Output the [x, y] coordinate of the center of the cell containing the given text.  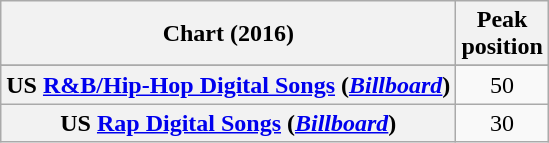
US R&B/Hip-Hop Digital Songs (Billboard) [228, 85]
Peakposition [502, 34]
US Rap Digital Songs (Billboard) [228, 123]
50 [502, 85]
Chart (2016) [228, 34]
30 [502, 123]
